Return [x, y] of the center of cell containing provided text 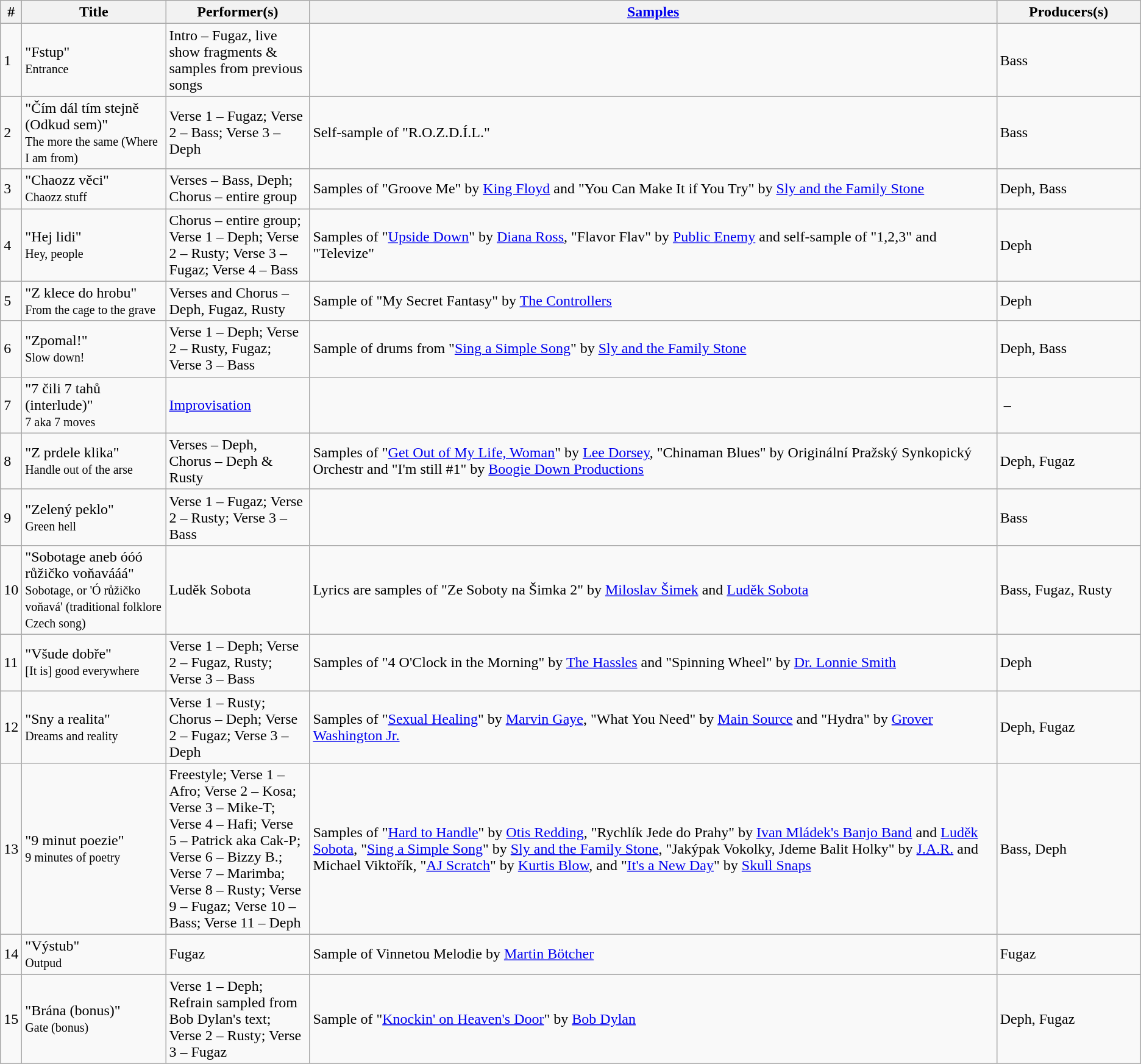
"7 čili 7 tahů (interlude)"7 aka 7 moves [94, 405]
11 [11, 662]
Verse 1 – Fugaz; Verse 2 – Rusty; Verse 3 – Bass [238, 517]
15 [11, 1019]
Verse 1 – Fugaz; Verse 2 – Bass; Verse 3 – Deph [238, 133]
13 [11, 849]
2 [11, 133]
3 [11, 189]
"Fstup"Entrance [94, 60]
"Chaozz věci"Chaozz stuff [94, 189]
4 [11, 245]
"Sobotage aneb óóó růžičko voňavááá"Sobotage, or 'Ó růžičko voňavá' (traditional folklore Czech song) [94, 590]
Luděk Sobota [238, 590]
Producers(s) [1068, 12]
"Hej lidi"Hey, people [94, 245]
Samples of "Sexual Healing" by Marvin Gaye, "What You Need" by Main Source and "Hydra" by Grover Washington Jr. [653, 727]
9 [11, 517]
6 [11, 349]
Verse 1 – Deph; Verse 2 – Rusty, Fugaz; Verse 3 – Bass [238, 349]
Chorus – entire group; Verse 1 – Deph; Verse 2 – Rusty; Verse 3 – Fugaz; Verse 4 – Bass [238, 245]
12 [11, 727]
Sample of drums from "Sing a Simple Song" by Sly and the Family Stone [653, 349]
"Z klece do hrobu"From the cage to the grave [94, 301]
Intro – Fugaz, live show fragments & samples from previous songs [238, 60]
Verses – Bass, Deph; Chorus – entire group [238, 189]
"Sny a realita"Dreams and reality [94, 727]
Sample of "Knockin' on Heaven's Door" by Bob Dylan [653, 1019]
8 [11, 461]
Self-sample of "R.O.Z.D.Í.L." [653, 133]
– [1068, 405]
Performer(s) [238, 12]
14 [11, 955]
Samples [653, 12]
Samples of "4 O'Clock in the Morning" by The Hassles and "Spinning Wheel" by Dr. Lonnie Smith [653, 662]
# [11, 12]
Verse 1 – Deph; Verse 2 – Fugaz, Rusty; Verse 3 – Bass [238, 662]
Bass, Deph [1068, 849]
5 [11, 301]
Lyrics are samples of "Ze Soboty na Šimka 2" by Miloslav Šimek and Luděk Sobota [653, 590]
Title [94, 12]
1 [11, 60]
Verse 1 – Rusty; Chorus – Deph; Verse 2 – Fugaz; Verse 3 – Deph [238, 727]
"Zelený peklo"Green hell [94, 517]
"Výstub"Outpud [94, 955]
Sample of Vinnetou Melodie by Martin Bötcher [653, 955]
7 [11, 405]
"Všude dobře"[It is] good everywhere [94, 662]
Sample of "My Secret Fantasy" by The Controllers [653, 301]
Verse 1 – Deph; Refrain sampled from Bob Dylan's text; Verse 2 – Rusty; Verse 3 – Fugaz [238, 1019]
Samples of "Groove Me" by King Floyd and "You Can Make It if You Try" by Sly and the Family Stone [653, 189]
Bass, Fugaz, Rusty [1068, 590]
"9 minut poezie"9 minutes of poetry [94, 849]
10 [11, 590]
Improvisation [238, 405]
"Čím dál tím stejně (Odkud sem)"The more the same (Where I am from) [94, 133]
"Zpomal!"Slow down! [94, 349]
Samples of "Upside Down" by Diana Ross, "Flavor Flav" by Public Enemy and self-sample of "1,2,3" and "Televize" [653, 245]
"Z prdele klika"Handle out of the arse [94, 461]
"Brána (bonus)"Gate (bonus) [94, 1019]
Verses – Deph, Chorus – Deph & Rusty [238, 461]
Verses and Chorus – Deph, Fugaz, Rusty [238, 301]
